Provide the [x, y] coordinate of the cell's center where the given text is located.  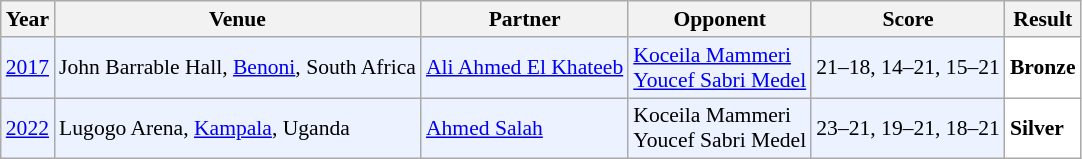
Ali Ahmed El Khateeb [524, 68]
Lugogo Arena, Kampala, Uganda [238, 128]
Silver [1043, 128]
2017 [28, 68]
21–18, 14–21, 15–21 [908, 68]
23–21, 19–21, 18–21 [908, 128]
Opponent [720, 19]
2022 [28, 128]
Ahmed Salah [524, 128]
Year [28, 19]
Score [908, 19]
Venue [238, 19]
Partner [524, 19]
Bronze [1043, 68]
John Barrable Hall, Benoni, South Africa [238, 68]
Result [1043, 19]
